From the cell containing the given text, extract its center point as [X, Y] coordinate. 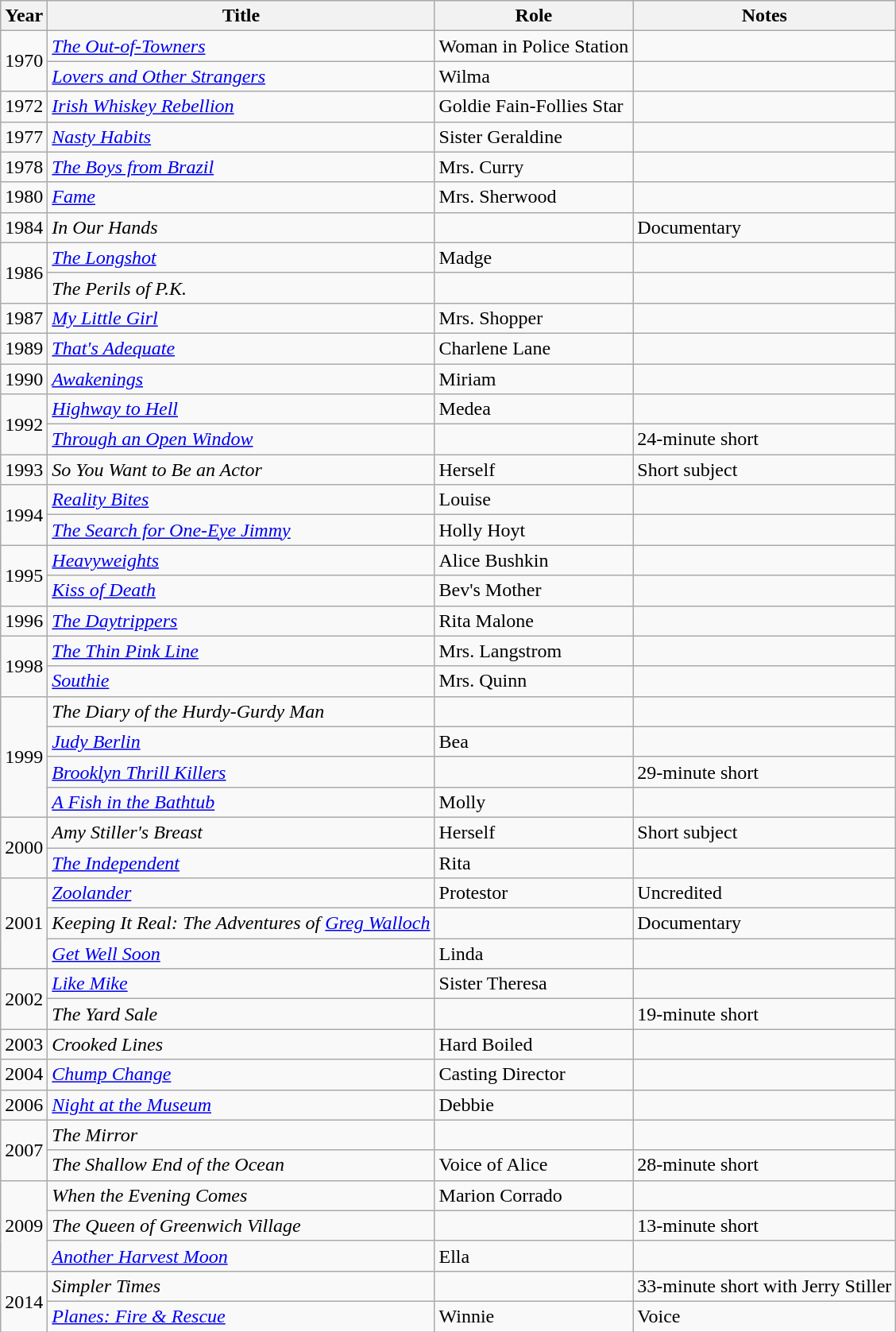
So You Want to Be an Actor [241, 470]
2007 [24, 1150]
Holly Hoyt [534, 530]
Molly [534, 802]
Awakenings [241, 379]
The Out-of-Towners [241, 46]
Zoolander [241, 893]
2001 [24, 923]
The Yard Sale [241, 1014]
1977 [24, 137]
Fame [241, 197]
The Thin Pink Line [241, 651]
Mrs. Curry [534, 167]
Southie [241, 681]
Linda [534, 954]
24-minute short [764, 439]
Casting Director [534, 1075]
1993 [24, 470]
The Boys from Brazil [241, 167]
1995 [24, 575]
28-minute short [764, 1165]
Amy Stiller's Breast [241, 832]
Protestor [534, 893]
Like Mike [241, 984]
Mrs. Shopper [534, 318]
Brooklyn Thrill Killers [241, 772]
Through an Open Window [241, 439]
Planes: Fire & Rescue [241, 1316]
Alice Bushkin [534, 560]
Sister Theresa [534, 984]
1972 [24, 106]
2003 [24, 1044]
1990 [24, 379]
Chump Change [241, 1075]
The Daytrippers [241, 621]
The Perils of P.K. [241, 288]
1986 [24, 273]
13-minute short [764, 1226]
1998 [24, 666]
1994 [24, 515]
2004 [24, 1075]
Mrs. Sherwood [534, 197]
Uncredited [764, 893]
Hard Boiled [534, 1044]
1996 [24, 621]
That's Adequate [241, 348]
1989 [24, 348]
1999 [24, 757]
29-minute short [764, 772]
2014 [24, 1301]
1978 [24, 167]
Get Well Soon [241, 954]
1992 [24, 424]
2002 [24, 999]
Reality Bites [241, 500]
Notes [764, 16]
Wilma [534, 76]
The Queen of Greenwich Village [241, 1226]
In Our Hands [241, 227]
The Shallow End of the Ocean [241, 1165]
Role [534, 16]
Judy Berlin [241, 742]
Rita Malone [534, 621]
2000 [24, 847]
Debbie [534, 1105]
19-minute short [764, 1014]
2006 [24, 1105]
Title [241, 16]
Lovers and Other Strangers [241, 76]
Night at the Museum [241, 1105]
A Fish in the Bathtub [241, 802]
The Search for One-Eye Jimmy [241, 530]
The Diary of the Hurdy-Gurdy Man [241, 711]
Bev's Mother [534, 590]
My Little Girl [241, 318]
Bea [534, 742]
Madge [534, 257]
Simpler Times [241, 1286]
Kiss of Death [241, 590]
Highway to Hell [241, 409]
Nasty Habits [241, 137]
Sister Geraldine [534, 137]
Miriam [534, 379]
2009 [24, 1226]
When the Evening Comes [241, 1195]
Marion Corrado [534, 1195]
Rita [534, 862]
Voice of Alice [534, 1165]
Mrs. Langstrom [534, 651]
Medea [534, 409]
Louise [534, 500]
Woman in Police Station [534, 46]
Crooked Lines [241, 1044]
Mrs. Quinn [534, 681]
Heavyweights [241, 560]
1987 [24, 318]
Keeping It Real: The Adventures of Greg Walloch [241, 923]
Charlene Lane [534, 348]
Voice [764, 1316]
The Longshot [241, 257]
The Mirror [241, 1135]
Goldie Fain-Follies Star [534, 106]
Ella [534, 1256]
Irish Whiskey Rebellion [241, 106]
Another Harvest Moon [241, 1256]
The Independent [241, 862]
Year [24, 16]
1984 [24, 227]
1980 [24, 197]
1970 [24, 61]
33-minute short with Jerry Stiller [764, 1286]
Winnie [534, 1316]
